Locate the cell with the specified text and output its [X, Y] center coordinate. 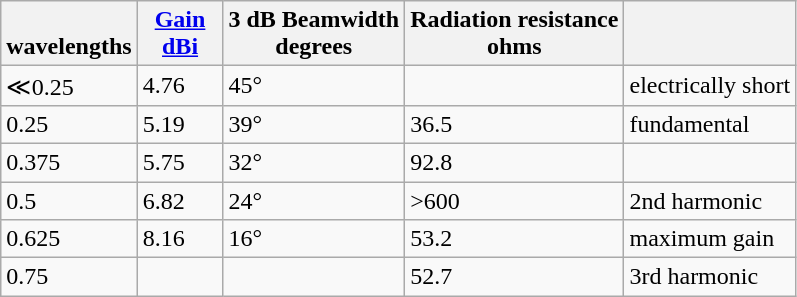
39° [314, 124]
36.5 [514, 124]
Radiation resistanceohms [514, 34]
3rd harmonic [710, 277]
Gain dBi [180, 34]
>600 [514, 201]
0.5 [69, 201]
16° [314, 239]
electrically short [710, 86]
≪0.25 [69, 86]
8.16 [180, 239]
0.625 [69, 239]
2nd harmonic [710, 201]
0.25 [69, 124]
53.2 [514, 239]
6.82 [180, 201]
maximum gain [710, 239]
5.19 [180, 124]
fundamental [710, 124]
32° [314, 162]
45° [314, 86]
24° [314, 201]
3 dB Beamwidthdegrees [314, 34]
0.375 [69, 162]
52.7 [514, 277]
5.75 [180, 162]
92.8 [514, 162]
4.76 [180, 86]
0.75 [69, 277]
wavelengths [69, 34]
